Capture the cell that displays the provided text and extract its (x, y) central coordinate. 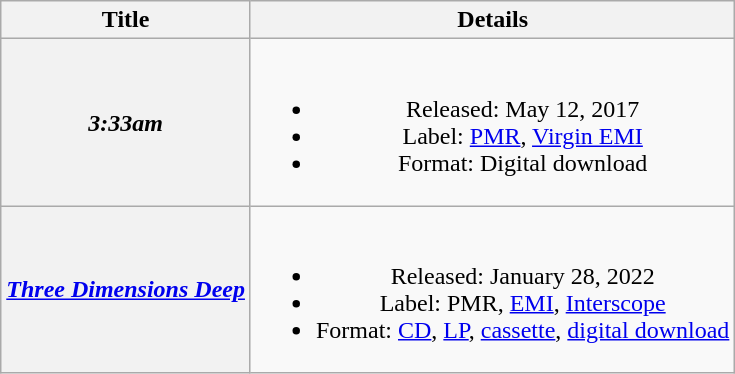
Released: May 12, 2017Label: PMR, Virgin EMIFormat: Digital download (492, 122)
Three Dimensions Deep (126, 290)
Details (492, 20)
3:33am (126, 122)
Released: January 28, 2022Label: PMR, EMI, InterscopeFormat: CD, LP, cassette, digital download (492, 290)
Title (126, 20)
